Detect which cell encompasses the target text, then output its (x, y) center coordinate. 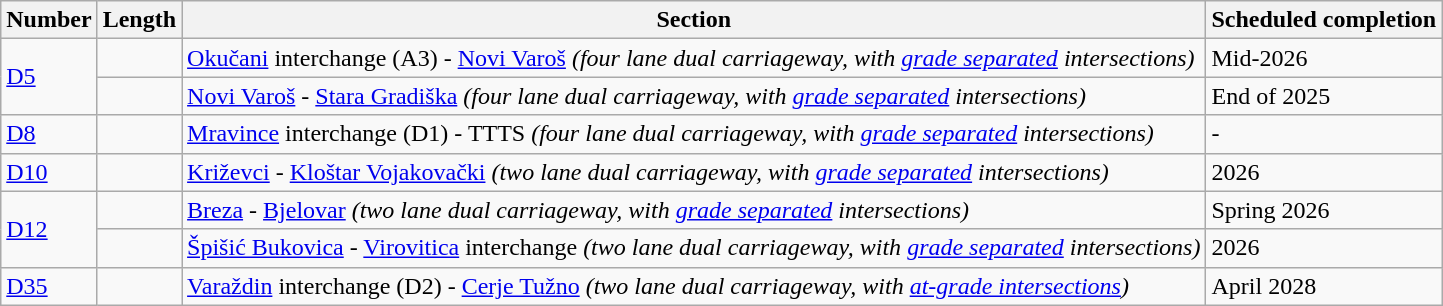
D8 (49, 134)
Breza - Bjelovar (two lane dual carriageway, with grade separated intersections) (694, 210)
D5 (49, 77)
End of 2025 (1324, 96)
Varaždin interchange (D2) - Cerje Tužno (two lane dual carriageway, with at-grade intersections) (694, 286)
Scheduled completion (1324, 20)
Mravince interchange (D1) - TTTS (four lane dual carriageway, with grade separated intersections) (694, 134)
D10 (49, 172)
Novi Varoš - Stara Gradiška (four lane dual carriageway, with grade separated intersections) (694, 96)
Mid-2026 (1324, 58)
Špišić Bukovica - Virovitica interchange (two lane dual carriageway, with grade separated intersections) (694, 248)
- (1324, 134)
Section (694, 20)
Križevci - Kloštar Vojakovački (two lane dual carriageway, with grade separated intersections) (694, 172)
Number (49, 20)
Spring 2026 (1324, 210)
Length (139, 20)
D12 (49, 229)
Okučani interchange (A3) - Novi Varoš (four lane dual carriageway, with grade separated intersections) (694, 58)
D35 (49, 286)
April 2028 (1324, 286)
